Pinpoint the cell where the given text exists, returning its [x, y] midpoint coordinate. 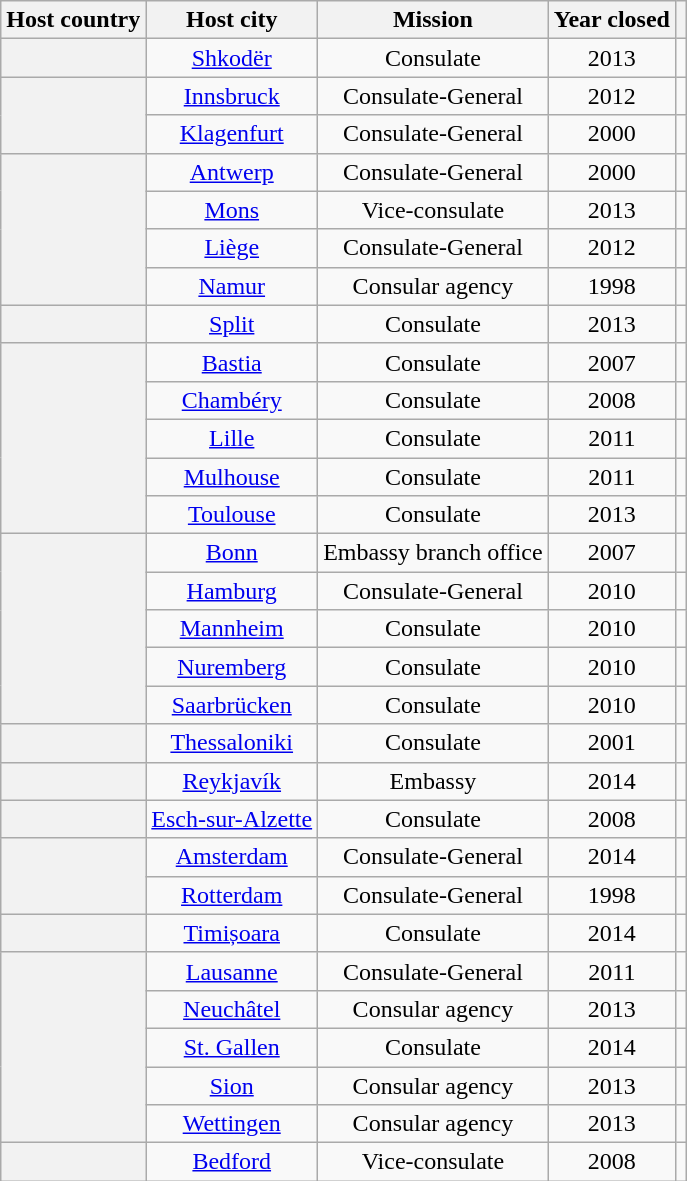
Mulhouse [232, 477]
Innsbruck [232, 96]
Klagenfurt [232, 134]
Esch-sur-Alzette [232, 819]
Hamburg [232, 591]
Split [232, 324]
Lausanne [232, 971]
Reykjavík [232, 781]
Mons [232, 210]
Host city [232, 20]
Bastia [232, 362]
Timișoara [232, 933]
Mannheim [232, 629]
Lille [232, 438]
Embassy branch office [434, 553]
Sion [232, 1085]
Amsterdam [232, 857]
Mission [434, 20]
Toulouse [232, 515]
Neuchâtel [232, 1009]
Antwerp [232, 172]
Bedford [232, 1162]
Host country [74, 20]
Rotterdam [232, 895]
Wettingen [232, 1124]
Shkodër [232, 58]
St. Gallen [232, 1047]
Bonn [232, 553]
Thessaloniki [232, 743]
Chambéry [232, 400]
Nuremberg [232, 667]
Namur [232, 286]
Saarbrücken [232, 705]
Year closed [612, 20]
Liège [232, 248]
2001 [612, 743]
Embassy [434, 781]
